Capture the cell that displays the provided text and extract its (x, y) central coordinate. 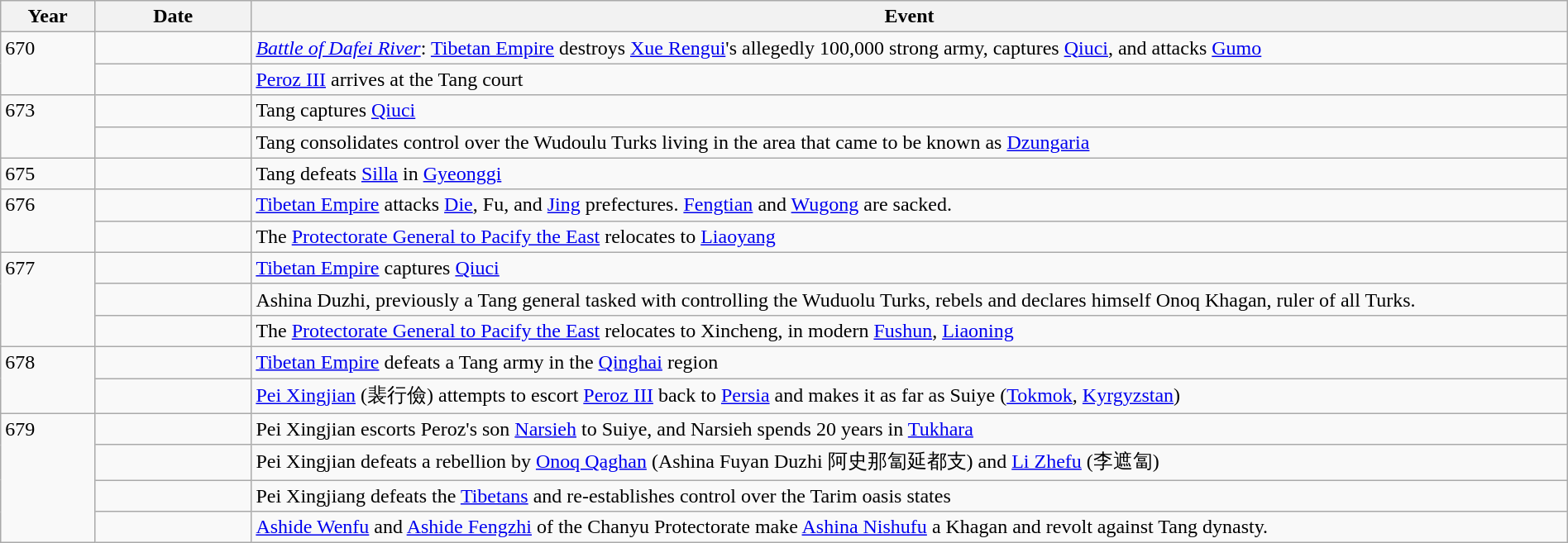
Tang defeats Silla in Gyeonggi (910, 174)
Pei Xingjiang defeats the Tibetans and re-establishes control over the Tarim oasis states (910, 496)
Peroz III arrives at the Tang court (910, 79)
Battle of Dafei River: Tibetan Empire destroys Xue Rengui's allegedly 100,000 strong army, captures Qiuci, and attacks Gumo (910, 48)
Tang consolidates control over the Wudoulu Turks living in the area that came to be known as Dzungaria (910, 142)
670 (48, 64)
Pei Xingjian (裴行儉) attempts to escort Peroz III back to Persia and makes it as far as Suiye (Tokmok, Kyrgyzstan) (910, 397)
The Protectorate General to Pacify the East relocates to Liaoyang (910, 236)
Tibetan Empire defeats a Tang army in the Qinghai region (910, 362)
673 (48, 126)
678 (48, 380)
Year (48, 17)
676 (48, 221)
Date (172, 17)
Event (910, 17)
Pei Xingjian defeats a rebellion by Onoq Qaghan (Ashina Fuyan Duzhi 阿史那匐延都支) and Li Zhefu (李遮匐) (910, 463)
Tibetan Empire captures Qiuci (910, 268)
Pei Xingjian escorts Peroz's son Narsieh to Suiye, and Narsieh spends 20 years in Tukhara (910, 429)
Tang captures Qiuci (910, 111)
Tibetan Empire attacks Die, Fu, and Jing prefectures. Fengtian and Wugong are sacked. (910, 205)
The Protectorate General to Pacify the East relocates to Xincheng, in modern Fushun, Liaoning (910, 331)
Ashide Wenfu and Ashide Fengzhi of the Chanyu Protectorate make Ashina Nishufu a Khagan and revolt against Tang dynasty. (910, 527)
675 (48, 174)
679 (48, 478)
677 (48, 299)
Ashina Duzhi, previously a Tang general tasked with controlling the Wuduolu Turks, rebels and declares himself Onoq Khagan, ruler of all Turks. (910, 299)
